Scan for the cell matching the given text and deliver its [X, Y] coordinate at center. 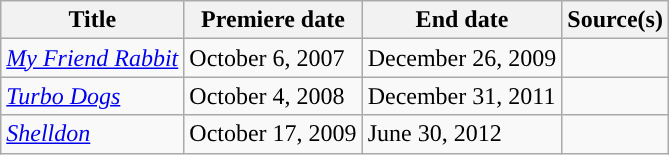
June 30, 2012 [462, 134]
December 31, 2011 [462, 96]
October 6, 2007 [273, 58]
October 17, 2009 [273, 134]
Premiere date [273, 20]
Shelldon [92, 134]
End date [462, 20]
December 26, 2009 [462, 58]
October 4, 2008 [273, 96]
Title [92, 20]
Source(s) [616, 20]
My Friend Rabbit [92, 58]
Turbo Dogs [92, 96]
